Output the [x, y] coordinate of the center of the cell containing the given text.  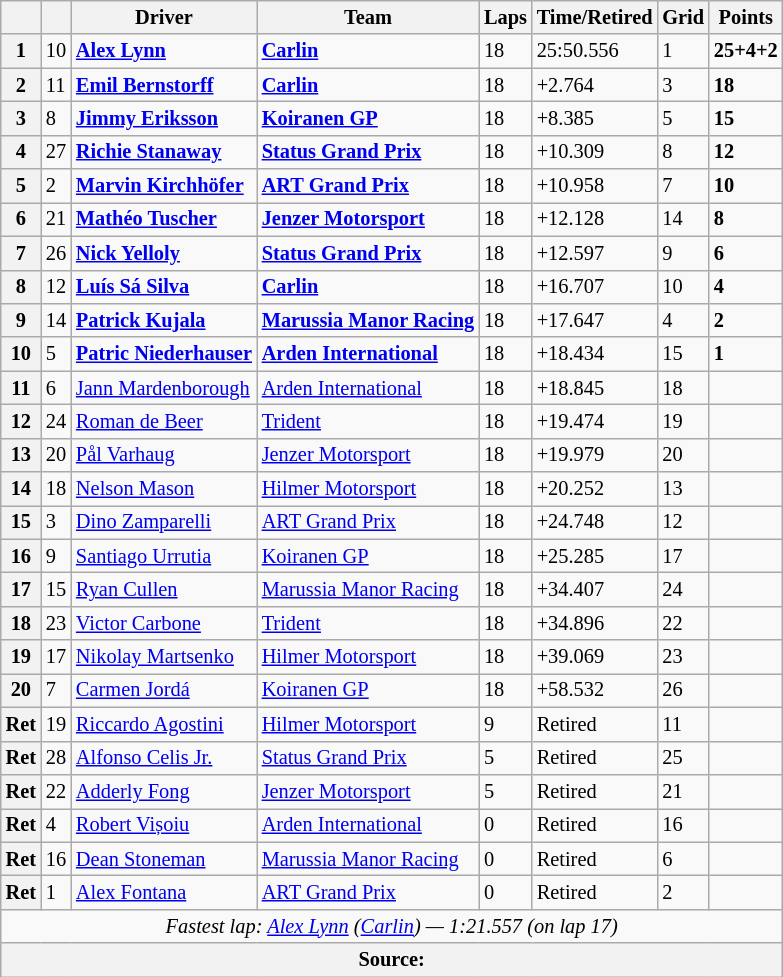
+34.407 [595, 589]
25:50.556 [595, 51]
+12.128 [595, 219]
+10.958 [595, 186]
Alfonso Celis Jr. [164, 758]
Jimmy Eriksson [164, 118]
Carmen Jordá [164, 690]
+20.252 [595, 489]
Roman de Beer [164, 421]
Fastest lap: Alex Lynn (Carlin) — 1:21.557 (on lap 17) [392, 926]
Emil Bernstorff [164, 85]
+2.764 [595, 85]
Team [368, 17]
+10.309 [595, 152]
Patric Niederhauser [164, 354]
+19.979 [595, 455]
Laps [506, 17]
Nick Yelloly [164, 253]
Adderly Fong [164, 791]
+16.707 [595, 287]
Dino Zamparelli [164, 522]
27 [56, 152]
28 [56, 758]
+58.532 [595, 690]
Grid [683, 17]
Robert Vișoiu [164, 825]
Alex Fontana [164, 892]
+19.474 [595, 421]
+17.647 [595, 320]
Dean Stoneman [164, 859]
Points [746, 17]
Time/Retired [595, 17]
Alex Lynn [164, 51]
Nikolay Martsenko [164, 657]
+25.285 [595, 556]
Driver [164, 17]
+8.385 [595, 118]
+12.597 [595, 253]
25 [683, 758]
+39.069 [595, 657]
Riccardo Agostini [164, 724]
+18.845 [595, 388]
Jann Mardenborough [164, 388]
+24.748 [595, 522]
Mathéo Tuscher [164, 219]
Santiago Urrutia [164, 556]
Nelson Mason [164, 489]
Source: [392, 960]
+18.434 [595, 354]
Pål Varhaug [164, 455]
Marvin Kirchhöfer [164, 186]
Luís Sá Silva [164, 287]
Victor Carbone [164, 623]
Ryan Cullen [164, 589]
25+4+2 [746, 51]
Patrick Kujala [164, 320]
+34.896 [595, 623]
Richie Stanaway [164, 152]
